For the text-containing cell, return its midpoint in [X, Y] coordinate format. 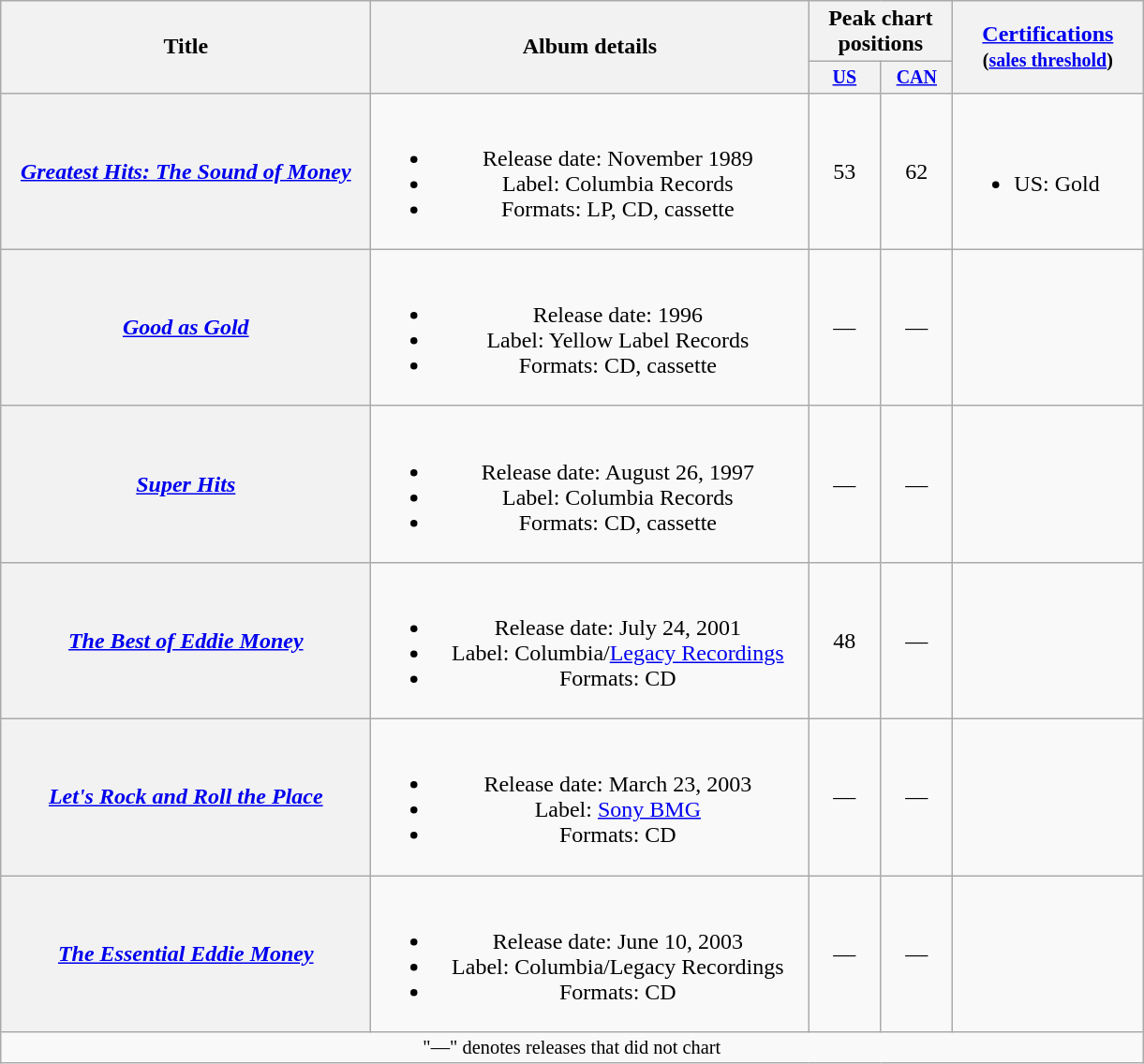
CAN [916, 77]
US: Gold [1047, 170]
Title [186, 47]
Good as Gold [186, 328]
Greatest Hits: The Sound of Money [186, 170]
Release date: August 26, 1997Label: Columbia RecordsFormats: CD, cassette [590, 483]
Super Hits [186, 483]
Release date: July 24, 2001Label: Columbia/Legacy RecordingsFormats: CD [590, 641]
Album details [590, 47]
Certifications(sales threshold) [1047, 47]
62 [916, 170]
The Best of Eddie Money [186, 641]
"—" denotes releases that did not chart [572, 1048]
Peak chartpositions [881, 32]
48 [845, 641]
Release date: June 10, 2003Label: Columbia/Legacy RecordingsFormats: CD [590, 953]
Release date: March 23, 2003Label: Sony BMGFormats: CD [590, 798]
The Essential Eddie Money [186, 953]
US [845, 77]
Release date: November 1989Label: Columbia RecordsFormats: LP, CD, cassette [590, 170]
Release date: 1996Label: Yellow Label RecordsFormats: CD, cassette [590, 328]
53 [845, 170]
Let's Rock and Roll the Place [186, 798]
